Scan for the cell matching the given text and deliver its [x, y] coordinate at center. 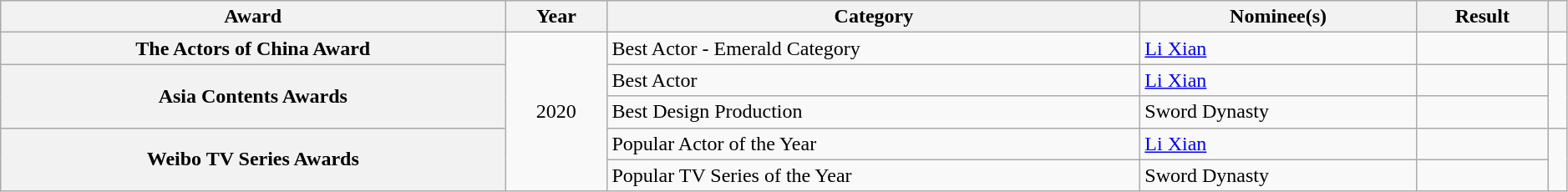
The Actors of China Award [253, 48]
Popular Actor of the Year [874, 144]
Popular TV Series of the Year [874, 175]
Asia Contents Awards [253, 96]
Best Design Production [874, 112]
Nominee(s) [1278, 17]
Weibo TV Series Awards [253, 159]
Best Actor - Emerald Category [874, 48]
Category [874, 17]
Award [253, 17]
2020 [556, 112]
Year [556, 17]
Best Actor [874, 80]
Result [1482, 17]
